Provide the (X, Y) coordinate of the cell's center where the given text is located.  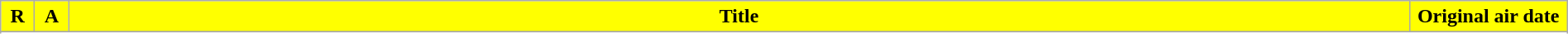
Title (739, 17)
R (18, 17)
A (51, 17)
Original air date (1489, 17)
